Locate the cell with the specified text and output its (x, y) center coordinate. 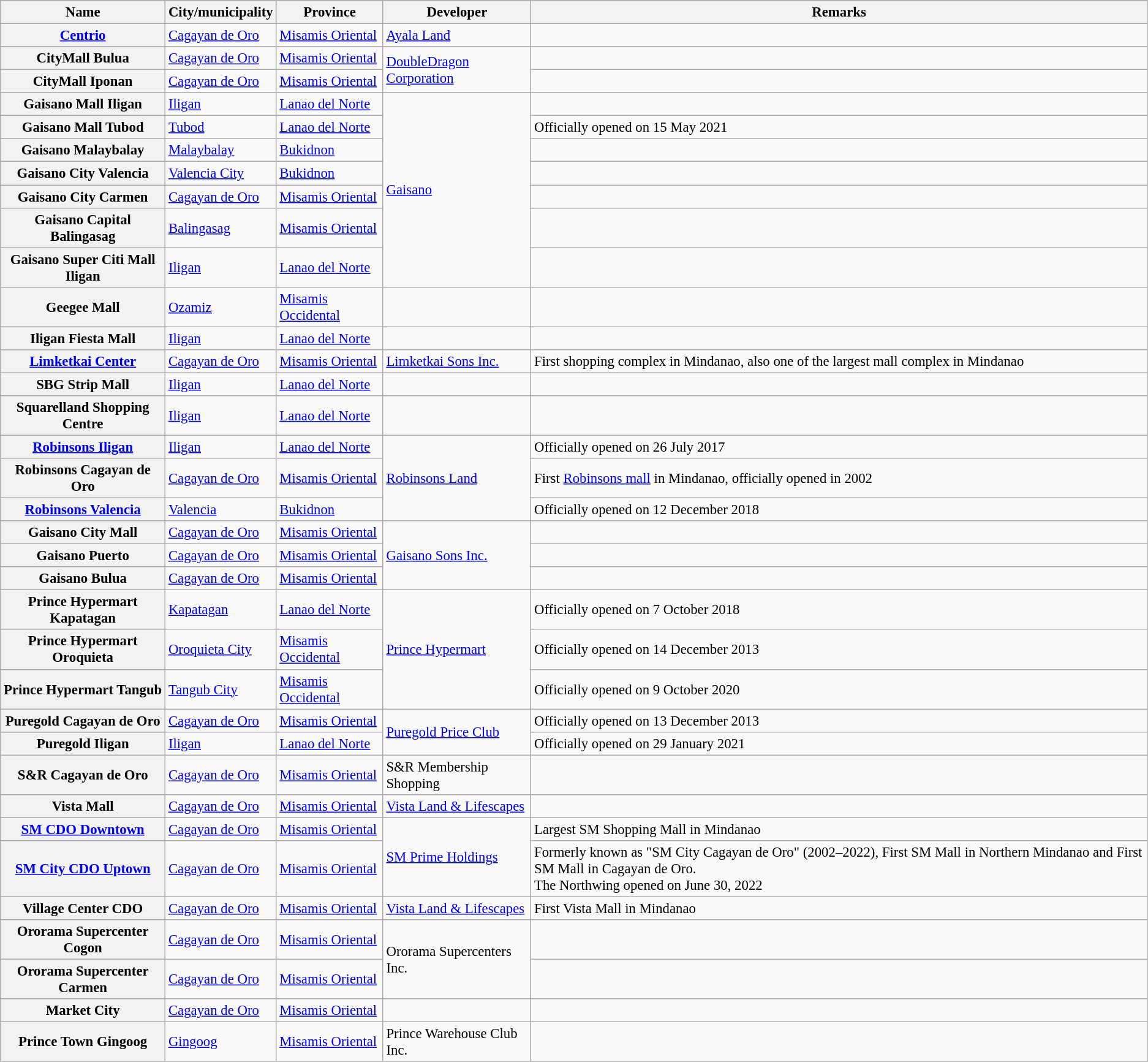
SM CDO Downtown (83, 829)
Officially opened on 7 October 2018 (839, 610)
Gaisano Mall Iligan (83, 104)
Robinsons Cagayan de Oro (83, 478)
DoubleDragon Corporation (457, 70)
Ororama Supercenter Carmen (83, 979)
Village Center CDO (83, 908)
Balingasag (221, 228)
Prince Hypermart Oroquieta (83, 650)
Vista Mall (83, 806)
Ayala Land (457, 36)
Gaisano Puerto (83, 556)
Market City (83, 1011)
CityMall Iponan (83, 82)
Kapatagan (221, 610)
Oroquieta City (221, 650)
City/municipality (221, 12)
Ozamiz (221, 306)
Gaisano Bulua (83, 578)
Ororama Supercenter Cogon (83, 940)
Robinsons Land (457, 478)
Gaisano City Mall (83, 533)
Centrio (83, 36)
SM Prime Holdings (457, 857)
Tangub City (221, 689)
Prince Town Gingoog (83, 1042)
Officially opened on 26 July 2017 (839, 447)
Officially opened on 14 December 2013 (839, 650)
Gaisano Mall Tubod (83, 127)
Robinsons Valencia (83, 510)
First Vista Mall in Mindanao (839, 908)
Valencia City (221, 173)
Squarelland Shopping Centre (83, 415)
Puregold Iligan (83, 743)
Developer (457, 12)
Gaisano (457, 190)
Officially opened on 12 December 2018 (839, 510)
Tubod (221, 127)
SBG Strip Mall (83, 384)
Gaisano Capital Balingasag (83, 228)
Limketkai Center (83, 362)
Officially opened on 13 December 2013 (839, 721)
Ororama Supercenters Inc. (457, 960)
Gaisano City Valencia (83, 173)
Valencia (221, 510)
Gingoog (221, 1042)
Gaisano Sons Inc. (457, 555)
Name (83, 12)
Gaisano Super Citi Mall Iligan (83, 267)
Geegee Mall (83, 306)
SM City CDO Uptown (83, 869)
Gaisano City Carmen (83, 197)
First shopping complex in Mindanao, also one of the largest mall complex in Mindanao (839, 362)
Remarks (839, 12)
Robinsons Iligan (83, 447)
Gaisano Malaybalay (83, 150)
Puregold Cagayan de Oro (83, 721)
Prince Hypermart (457, 650)
Puregold Price Club (457, 732)
First Robinsons mall in Mindanao, officially opened in 2002 (839, 478)
Iligan Fiesta Mall (83, 338)
Officially opened on 15 May 2021 (839, 127)
Prince Warehouse Club Inc. (457, 1042)
S&R Membership Shopping (457, 775)
Malaybalay (221, 150)
Officially opened on 29 January 2021 (839, 743)
Prince Hypermart Tangub (83, 689)
Limketkai Sons Inc. (457, 362)
Largest SM Shopping Mall in Mindanao (839, 829)
Officially opened on 9 October 2020 (839, 689)
Prince Hypermart Kapatagan (83, 610)
CityMall Bulua (83, 58)
Province (330, 12)
S&R Cagayan de Oro (83, 775)
